Return the (X, Y) coordinate for the center point of the cell that contains the specified text.  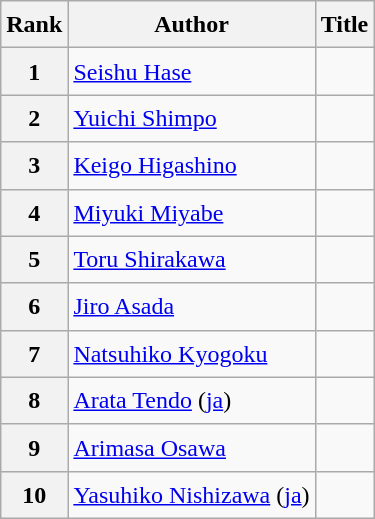
Jiro Asada (192, 306)
Title (344, 24)
Arimasa Osawa (192, 448)
Rank (34, 24)
7 (34, 354)
2 (34, 118)
1 (34, 72)
8 (34, 400)
Seishu Hase (192, 72)
Toru Shirakawa (192, 260)
4 (34, 212)
Yuichi Shimpo (192, 118)
Natsuhiko Kyogoku (192, 354)
Miyuki Miyabe (192, 212)
Yasuhiko Nishizawa (ja) (192, 494)
10 (34, 494)
5 (34, 260)
Author (192, 24)
9 (34, 448)
Keigo Higashino (192, 166)
6 (34, 306)
Arata Tendo (ja) (192, 400)
3 (34, 166)
